Extract the [x, y] coordinate from the center of the cell holding the provided text.  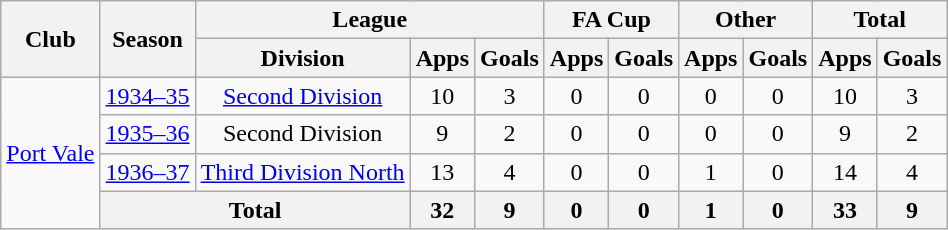
1934–35 [148, 96]
Port Vale [50, 153]
1935–36 [148, 134]
FA Cup [611, 20]
1936–37 [148, 172]
Other [746, 20]
32 [442, 210]
League [370, 20]
14 [845, 172]
33 [845, 210]
Season [148, 39]
Division [302, 58]
Club [50, 39]
Third Division North [302, 172]
13 [442, 172]
